Scan for the cell matching the given text and deliver its (X, Y) coordinate at center. 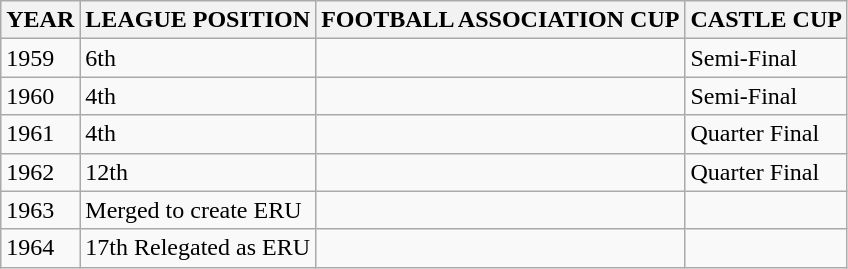
1960 (40, 96)
1959 (40, 58)
YEAR (40, 20)
1964 (40, 248)
CASTLE CUP (766, 20)
1962 (40, 172)
12th (198, 172)
FOOTBALL ASSOCIATION CUP (500, 20)
17th Relegated as ERU (198, 248)
1963 (40, 210)
6th (198, 58)
LEAGUE POSITION (198, 20)
1961 (40, 134)
Merged to create ERU (198, 210)
